Pinpoint the cell where the given text exists, returning its [x, y] midpoint coordinate. 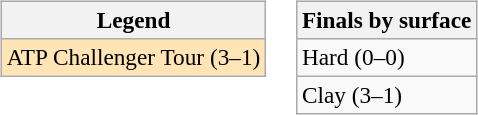
Legend [133, 20]
Clay (3–1) [387, 95]
ATP Challenger Tour (3–1) [133, 57]
Hard (0–0) [387, 57]
Finals by surface [387, 20]
